Find where the given text appears and provide that cell's center as [X, Y] coordinate. 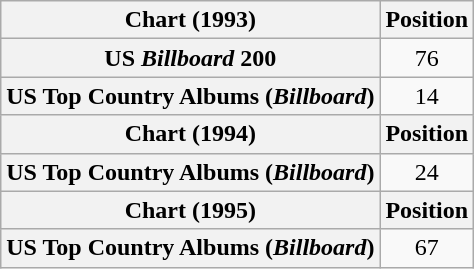
24 [427, 172]
Chart (1993) [190, 20]
Chart (1994) [190, 134]
76 [427, 58]
Chart (1995) [190, 210]
67 [427, 248]
US Billboard 200 [190, 58]
14 [427, 96]
